Find where the given text appears and provide that cell's center as (x, y) coordinate. 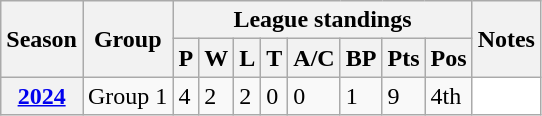
BP (361, 58)
Notes (506, 39)
Pts (404, 58)
Season (42, 39)
W (216, 58)
A/C (314, 58)
Group (127, 39)
League standings (322, 20)
L (248, 58)
P (186, 58)
9 (404, 96)
Pos (448, 58)
1 (361, 96)
4 (186, 96)
4th (448, 96)
2024 (42, 96)
T (274, 58)
Group 1 (127, 96)
